Identify which cell holds the provided text, then report its [X, Y] central coordinate. 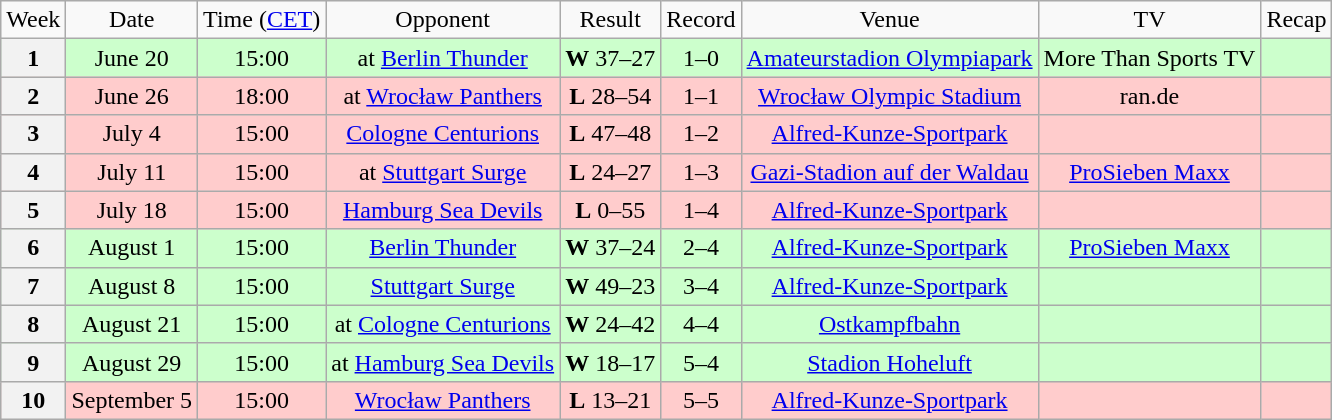
Stadion Hoheluft [890, 362]
Cologne Centurions [443, 134]
W 37–24 [610, 248]
L 28–54 [610, 96]
July 11 [132, 172]
at Wrocław Panthers [443, 96]
4–4 [701, 324]
9 [34, 362]
10 [34, 400]
Result [610, 20]
5–5 [701, 400]
1–1 [701, 96]
TV [1150, 20]
Opponent [443, 20]
July 18 [132, 210]
June 26 [132, 96]
Wrocław Panthers [443, 400]
ran.de [1150, 96]
W 18–17 [610, 362]
5 [34, 210]
W 49–23 [610, 286]
7 [34, 286]
at Berlin Thunder [443, 58]
1–0 [701, 58]
1–2 [701, 134]
June 20 [132, 58]
6 [34, 248]
Amateurstadion Olympiapark [890, 58]
July 4 [132, 134]
L 24–27 [610, 172]
L 0–55 [610, 210]
1–3 [701, 172]
1 [34, 58]
2–4 [701, 248]
Ostkampfbahn [890, 324]
4 [34, 172]
More Than Sports TV [1150, 58]
Recap [1296, 20]
August 8 [132, 286]
L 47–48 [610, 134]
Date [132, 20]
August 21 [132, 324]
Stuttgart Surge [443, 286]
W 37–27 [610, 58]
at Hamburg Sea Devils [443, 362]
W 24–42 [610, 324]
September 5 [132, 400]
August 1 [132, 248]
1–4 [701, 210]
Venue [890, 20]
Gazi-Stadion auf der Waldau [890, 172]
Time (CET) [262, 20]
3 [34, 134]
Week [34, 20]
August 29 [132, 362]
Berlin Thunder [443, 248]
18:00 [262, 96]
5–4 [701, 362]
L 13–21 [610, 400]
Hamburg Sea Devils [443, 210]
Wrocław Olympic Stadium [890, 96]
at Cologne Centurions [443, 324]
8 [34, 324]
Record [701, 20]
3–4 [701, 286]
at Stuttgart Surge [443, 172]
2 [34, 96]
